Return (X, Y) of the center of cell containing provided text 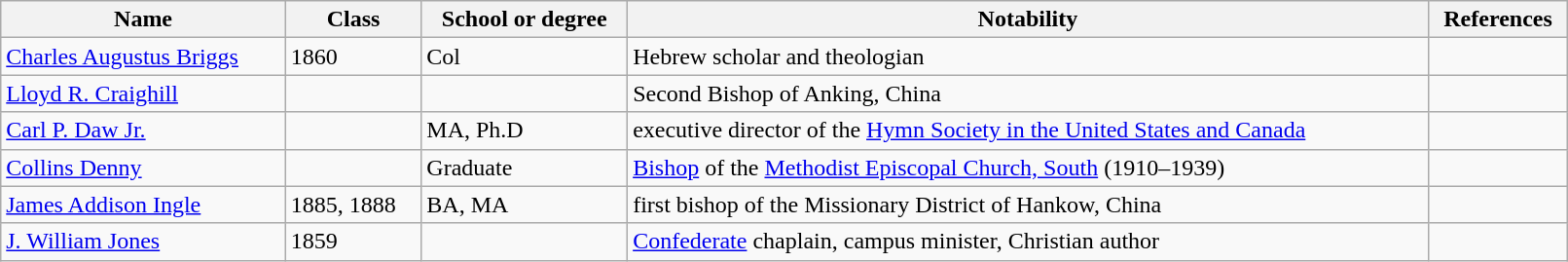
1859 (352, 242)
Col (525, 56)
first bishop of the Missionary District of Hankow, China (1028, 205)
Confederate chaplain, campus minister, Christian author (1028, 242)
References (1498, 19)
1860 (352, 56)
Name (144, 19)
Graduate (525, 168)
executive director of the Hymn Society in the United States and Canada (1028, 131)
J. William Jones (144, 242)
Charles Augustus Briggs (144, 56)
Hebrew scholar and theologian (1028, 56)
BA, MA (525, 205)
Notability (1028, 19)
Lloyd R. Craighill (144, 94)
Second Bishop of Anking, China (1028, 94)
Bishop of the Methodist Episcopal Church, South (1910–1939) (1028, 168)
1885, 1888 (352, 205)
Carl P. Daw Jr. (144, 131)
Collins Denny (144, 168)
Class (352, 19)
James Addison Ingle (144, 205)
School or degree (525, 19)
MA, Ph.D (525, 131)
